For the text-containing cell, return its midpoint in (X, Y) coordinate format. 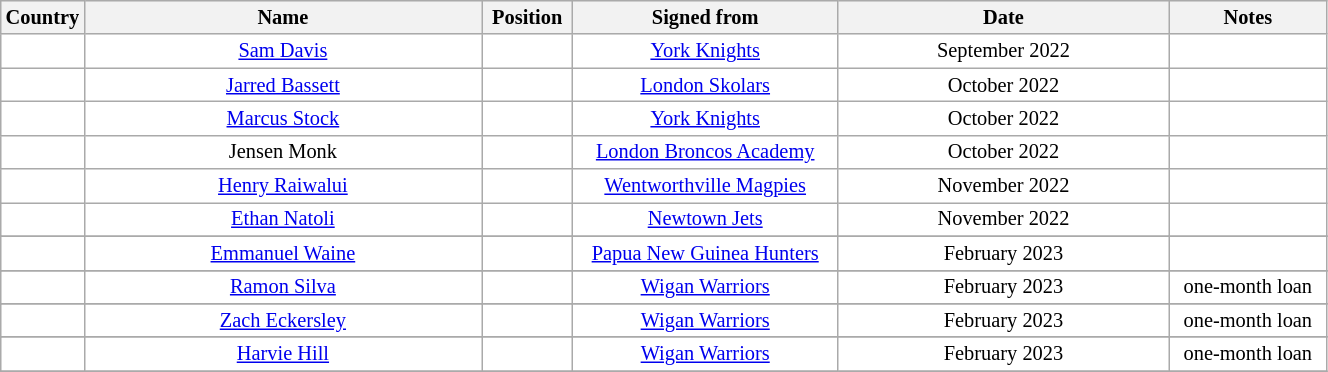
Date (1004, 17)
Sam Davis (283, 51)
Country (42, 17)
Henry Raiwalui (283, 186)
September 2022 (1004, 51)
Jarred Bassett (283, 85)
London Broncos Academy (706, 152)
Position (528, 17)
Name (283, 17)
Notes (1248, 17)
Harvie Hill (283, 354)
Signed from (706, 17)
Marcus Stock (283, 118)
Papua New Guinea Hunters (706, 253)
Newtown Jets (706, 219)
Zach Eckersley (283, 320)
Ethan Natoli (283, 219)
London Skolars (706, 85)
Jensen Monk (283, 152)
Ramon Silva (283, 287)
Wentworthville Magpies (706, 186)
Emmanuel Waine (283, 253)
